Capture the cell that displays the provided text and extract its (x, y) central coordinate. 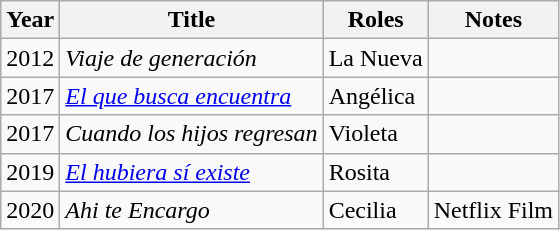
Cuando los hijos regresan (192, 134)
Netflix Film (493, 210)
Notes (493, 20)
Year (30, 20)
Cecilia (376, 210)
Angélica (376, 96)
2020 (30, 210)
Violeta (376, 134)
2012 (30, 58)
2019 (30, 172)
Title (192, 20)
La Nueva (376, 58)
Rosita (376, 172)
El hubiera sí existe (192, 172)
Roles (376, 20)
El que busca encuentra (192, 96)
Viaje de generación (192, 58)
Ahi te Encargo (192, 210)
